Detect which cell encompasses the target text, then output its (X, Y) center coordinate. 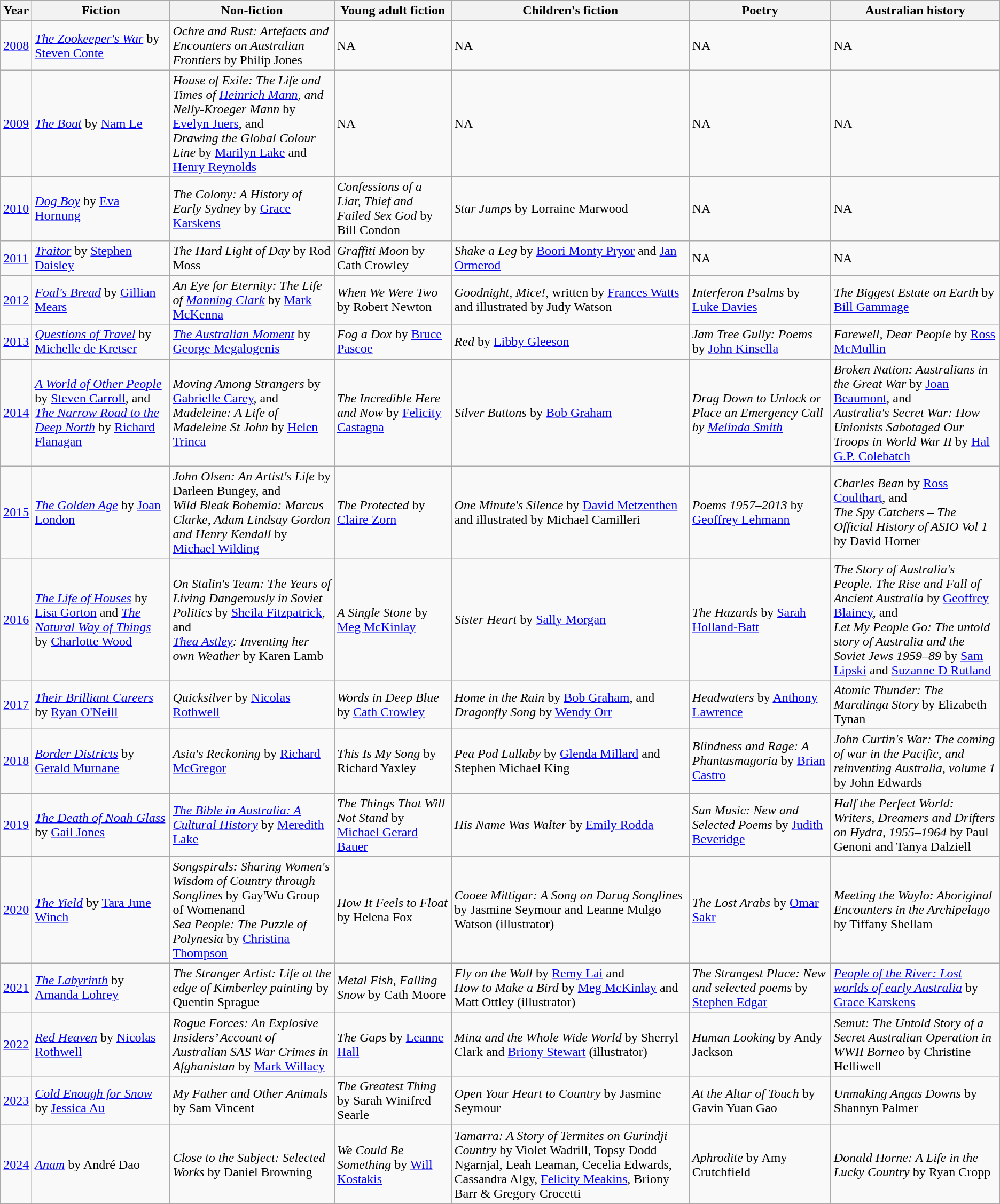
The Yield by Tara June Winch (101, 910)
Semut: The Untold Story of a Secret Australian Operation in WWII Borneo by Christine Helliwell (915, 1044)
Home in the Rain by Bob Graham, andDragonfly Song by Wendy Orr (571, 704)
2017 (16, 704)
Red Heaven by Nicolas Rothwell (101, 1044)
Quicksilver by Nicolas Rothwell (252, 704)
Blindness and Rage: A Phantasmagoria by Brian Castro (760, 761)
2014 (16, 413)
An Eye for Eternity: The Life of Manning Clark by Mark McKenna (252, 300)
2019 (16, 825)
The Stranger Artist: Life at the edge of Kimberley painting by Quentin Sprague (252, 988)
Year (16, 11)
The Zookeeper's War by Steven Conte (101, 45)
Silver Buttons by Bob Graham (571, 413)
Human Looking by Andy Jackson (760, 1044)
Children's fiction (571, 11)
2013 (16, 342)
We Could Be Something by Will Kostakis (393, 1164)
Sister Heart by Sally Morgan (571, 619)
Sun Music: New and Selected Poems by Judith Beveridge (760, 825)
Red by Libby Gleeson (571, 342)
The Incredible Here and Now by Felicity Castagna (393, 413)
John Curtin's War: The coming of war in the Pacific, and reinventing Australia, volume 1 by John Edwards (915, 761)
Cooee Mittigar: A Song on Darug Songlines by Jasmine Seymour and Leanne Mulgo Watson (illustrator) (571, 910)
Poetry (760, 11)
Fiction (101, 11)
Metal Fish, Falling Snow by Cath Moore (393, 988)
When We Were Two by Robert Newton (393, 300)
Half the Perfect World: Writers, Dreamers and Drifters on Hydra, 1955–1964 by Paul Genoni and Tanya Dalziell (915, 825)
The Australian Moment by George Megalogenis (252, 342)
The Biggest Estate on Earth by Bill Gammage (915, 300)
2018 (16, 761)
This Is My Song by Richard Yaxley (393, 761)
The Hazards by Sarah Holland-Batt (760, 619)
On Stalin's Team: The Years of Living Dangerously in Soviet Politics by Sheila Fitzpatrick, andThea Astley: Inventing her own Weather by Karen Lamb (252, 619)
The Greatest Thing by Sarah Winifred Searle (393, 1101)
2021 (16, 988)
Unmaking Angas Downs by Shannyn Palmer (915, 1101)
Non-fiction (252, 11)
Anam by André Dao (101, 1164)
Questions of Travel by Michelle de Kretser (101, 342)
At the Altar of Touch by Gavin Yuan Gao (760, 1101)
The Gaps by Leanne Hall (393, 1044)
His Name Was Walter by Emily Rodda (571, 825)
Fly on the Wall by Remy Lai andHow to Make a Bird by Meg McKinlay and Matt Ottley (illustrator) (571, 988)
The Bible in Australia: A Cultural History by Meredith Lake (252, 825)
Drag Down to Unlock or Place an Emergency Call by Melinda Smith (760, 413)
John Olsen: An Artist's Life by Darleen Bungey, andWild Bleak Bohemia: Marcus Clarke, Adam Lindsay Gordon and Henry Kendall by Michael Wilding (252, 512)
Jam Tree Gully: Poems by John Kinsella (760, 342)
Foal's Bread by Gillian Mears (101, 300)
The Lost Arabs by Omar Sakr (760, 910)
The Protected by Claire Zorn (393, 512)
Dog Boy by Eva Hornung (101, 208)
The Strangest Place: New and selected poems by Stephen Edgar (760, 988)
The Golden Age by Joan London (101, 512)
Close to the Subject: Selected Works by Daniel Browning (252, 1164)
Australian history (915, 11)
My Father and Other Animals by Sam Vincent (252, 1101)
The Things That Will Not Stand by Michael Gerard Bauer (393, 825)
Cold Enough for Snow by Jessica Au (101, 1101)
Confessions of a Liar, Thief and Failed Sex God by Bill Condon (393, 208)
2009 (16, 123)
Charles Bean by Ross Coulthart, andThe Spy Catchers – The Official History of ASIO Vol 1 by David Horner (915, 512)
Donald Horne: A Life in the Lucky Country by Ryan Cropp (915, 1164)
2023 (16, 1101)
Star Jumps by Lorraine Marwood (571, 208)
2015 (16, 512)
Farewell, Dear People by Ross McMullin (915, 342)
2020 (16, 910)
The Labyrinth by Amanda Lohrey (101, 988)
Ochre and Rust: Artefacts and Encounters on Australian Frontiers by Philip Jones (252, 45)
Words in Deep Blue by Cath Crowley (393, 704)
Meeting the Waylo: Aboriginal Encounters in the Archipelago by Tiffany Shellam (915, 910)
Songspirals: Sharing Women's Wisdom of Country through Songlines by Gay'Wu Group of WomenandSea People: The Puzzle of Polynesia by Christina Thompson (252, 910)
Border Districts by Gerald Murnane (101, 761)
Open Your Heart to Country by Jasmine Seymour (571, 1101)
Interferon Psalms by Luke Davies (760, 300)
2024 (16, 1164)
The Death of Noah Glass by Gail Jones (101, 825)
The Boat by Nam Le (101, 123)
2016 (16, 619)
2011 (16, 258)
Fog a Dox by Bruce Pascoe (393, 342)
Asia's Reckoning by Richard McGregor (252, 761)
Young adult fiction (393, 11)
The Life of Houses by Lisa Gorton and The Natural Way of Things by Charlotte Wood (101, 619)
The Colony: A History of Early Sydney by Grace Karskens (252, 208)
Pea Pod Lullaby by Glenda Millard and Stephen Michael King (571, 761)
Shake a Leg by Boori Monty Pryor and Jan Ormerod (571, 258)
2010 (16, 208)
How It Feels to Float by Helena Fox (393, 910)
Rogue Forces: An Explosive Insiders’ Account of Australian SAS War Crimes in Afghanistan by Mark Willacy (252, 1044)
2012 (16, 300)
Aphrodite by Amy Crutchfield (760, 1164)
Traitor by Stephen Daisley (101, 258)
A World of Other People by Steven Carroll, andThe Narrow Road to the Deep North by Richard Flanagan (101, 413)
Graffiti Moon by Cath Crowley (393, 258)
A Single Stone by Meg McKinlay (393, 619)
Goodnight, Mice!, written by Frances Watts and illustrated by Judy Watson (571, 300)
The Hard Light of Day by Rod Moss (252, 258)
People of the River: Lost worlds of early Australia by Grace Karskens (915, 988)
Atomic Thunder: The Maralinga Story by Elizabeth Tynan (915, 704)
2008 (16, 45)
2022 (16, 1044)
Headwaters by Anthony Lawrence (760, 704)
One Minute's Silence by David Metzenthen and illustrated by Michael Camilleri (571, 512)
Moving Among Strangers by Gabrielle Carey, andMadeleine: A Life of Madeleine St John by Helen Trinca (252, 413)
Poems 1957–2013 by Geoffrey Lehmann (760, 512)
Their Brilliant Careers by Ryan O'Neill (101, 704)
Mina and the Whole Wide World by Sherryl Clark and Briony Stewart (illustrator) (571, 1044)
